Scan for the cell matching the given text and deliver its (X, Y) coordinate at center. 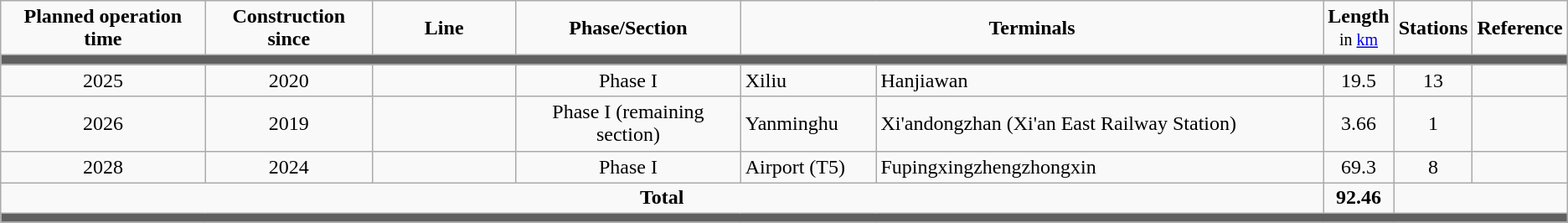
13 (1433, 80)
Planned operation time (103, 29)
Total (662, 198)
Phase/Section (628, 29)
2019 (289, 124)
Stations (1433, 29)
Reference (1519, 29)
2020 (289, 80)
2026 (103, 124)
1 (1433, 124)
Xiliu (808, 80)
Airport (T5) (808, 167)
19.5 (1359, 80)
Line (444, 29)
2025 (103, 80)
Lengthin km (1359, 29)
Hanjiawan (1100, 80)
8 (1433, 167)
2028 (103, 167)
2024 (289, 167)
69.3 (1359, 167)
Terminals (1032, 29)
3.66 (1359, 124)
Fupingxingzhengzhongxin (1100, 167)
92.46 (1359, 198)
Phase I (remaining section) (628, 124)
Xi'andongzhan (Xi'an East Railway Station) (1100, 124)
Yanminghu (808, 124)
Construction since (289, 29)
